Scan for the cell matching the given text and deliver its (x, y) coordinate at center. 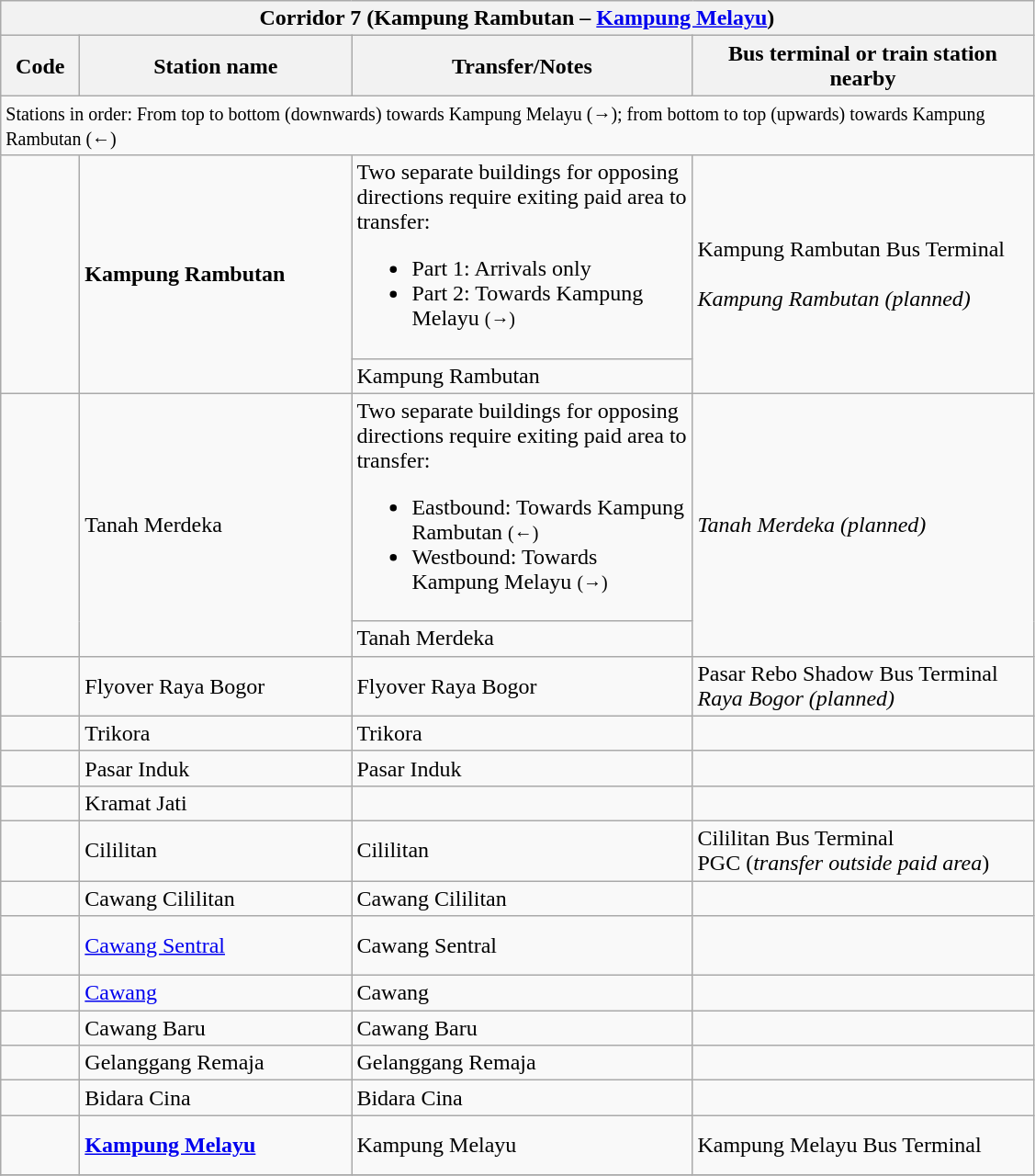
Transfer/Notes (522, 66)
Code (40, 66)
Pasar Rebo Shadow Bus Terminal Raya Bogor (planned) (863, 685)
Kramat Jati (216, 803)
Kampung Melayu Bus Terminal (863, 1145)
Kampung Rambutan Bus Terminal Kampung Rambutan (planned) (863, 274)
Station name (216, 66)
Corridor 7 (Kampung Rambutan – Kampung Melayu) (517, 18)
Tanah Merdeka (planned) (863, 525)
Bus terminal or train station nearby (863, 66)
Cililitan Bus Terminal PGC (transfer outside paid area) (863, 851)
Two separate buildings for opposing directions require exiting paid area to transfer:Part 1: Arrivals onlyPart 2: Towards Kampung Melayu (→) (522, 257)
Stations in order: From top to bottom (downwards) towards Kampung Melayu (→); from bottom to top (upwards) towards Kampung Rambutan (←) (517, 125)
